Output the (x, y) coordinate of the center of the cell containing the given text.  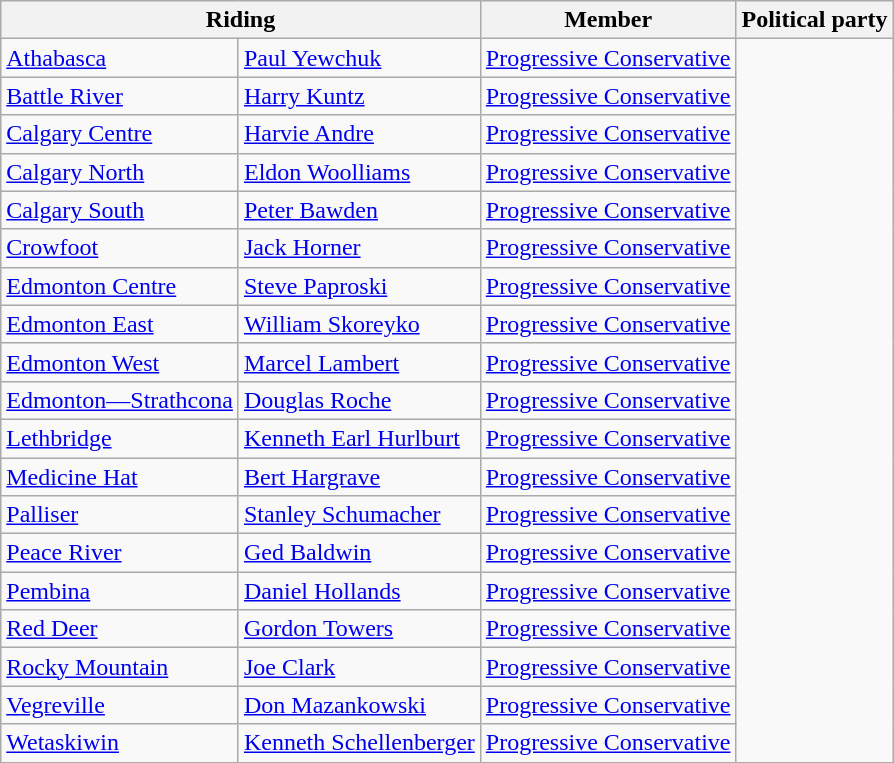
Don Mazankowski (359, 705)
Gordon Towers (359, 629)
Crowfoot (120, 248)
Wetaskiwin (120, 743)
Edmonton Centre (120, 286)
Vegreville (120, 705)
Pembina (120, 591)
Jack Horner (359, 248)
Calgary North (120, 172)
Rocky Mountain (120, 667)
Peter Bawden (359, 210)
Battle River (120, 96)
Harvie Andre (359, 134)
Joe Clark (359, 667)
Steve Paproski (359, 286)
Member (608, 20)
Political party (814, 20)
Marcel Lambert (359, 362)
Edmonton—Strathcona (120, 400)
Bert Hargrave (359, 477)
Lethbridge (120, 438)
Kenneth Schellenberger (359, 743)
Peace River (120, 553)
Edmonton West (120, 362)
Ged Baldwin (359, 553)
Harry Kuntz (359, 96)
Daniel Hollands (359, 591)
Edmonton East (120, 324)
Douglas Roche (359, 400)
Eldon Woolliams (359, 172)
Calgary South (120, 210)
Paul Yewchuk (359, 58)
Athabasca (120, 58)
Kenneth Earl Hurlburt (359, 438)
Riding (241, 20)
William Skoreyko (359, 324)
Palliser (120, 515)
Medicine Hat (120, 477)
Stanley Schumacher (359, 515)
Red Deer (120, 629)
Calgary Centre (120, 134)
